Search for the cell housing the specified text and yield its (x, y) center coordinate. 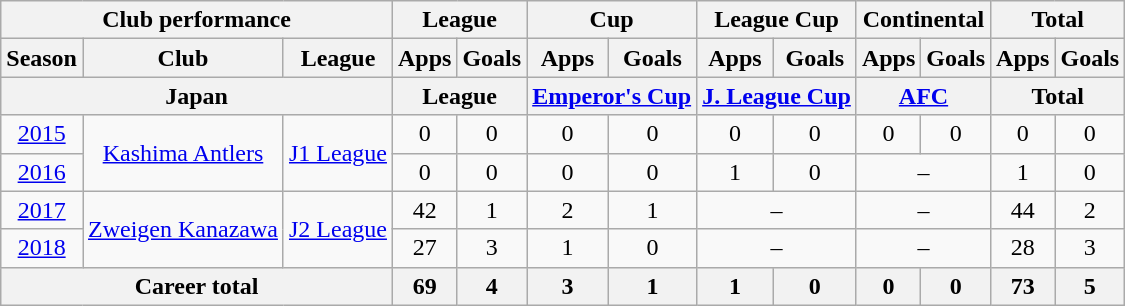
Cup (612, 20)
2016 (42, 172)
Career total (197, 286)
J. League Cup (777, 96)
27 (424, 248)
28 (1023, 248)
AFC (923, 96)
73 (1023, 286)
2015 (42, 134)
Continental (923, 20)
Club performance (197, 20)
69 (424, 286)
2017 (42, 210)
2018 (42, 248)
44 (1023, 210)
Japan (197, 96)
4 (492, 286)
Zweigen Kanazawa (182, 229)
5 (1090, 286)
Kashima Antlers (182, 153)
League Cup (777, 20)
42 (424, 210)
J2 League (338, 229)
Season (42, 58)
Club (182, 58)
J1 League (338, 153)
Emperor's Cup (612, 96)
